Determine the [X, Y] coordinate at the center of the cell enclosing the given text.  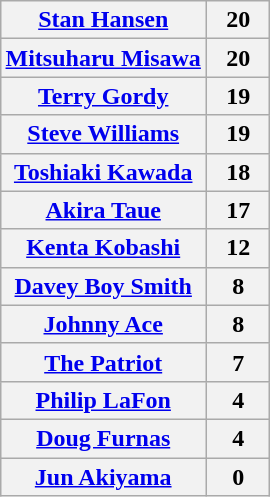
Akira Taue [103, 210]
12 [238, 248]
Steve Williams [103, 134]
Johnny Ace [103, 324]
17 [238, 210]
Toshiaki Kawada [103, 172]
18 [238, 172]
The Patriot [103, 362]
0 [238, 477]
Doug Furnas [103, 438]
Jun Akiyama [103, 477]
Kenta Kobashi [103, 248]
Mitsuharu Misawa [103, 58]
Philip LaFon [103, 400]
7 [238, 362]
Terry Gordy [103, 96]
Stan Hansen [103, 20]
Davey Boy Smith [103, 286]
